Provide the (X, Y) coordinate of the cell's center where the given text is located.  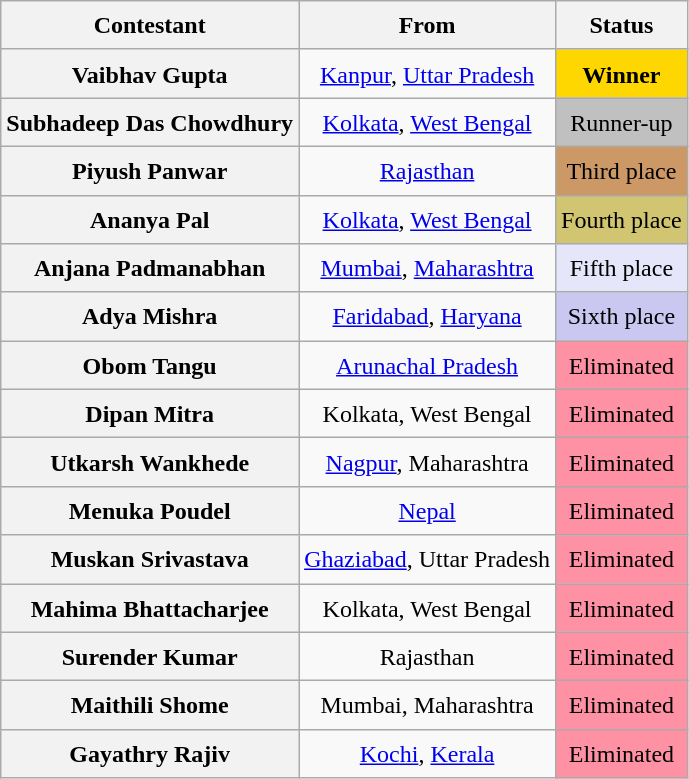
Obom Tangu (150, 366)
Utkarsh Wankhede (150, 462)
Surender Kumar (150, 656)
Third place (622, 170)
Arunachal Pradesh (428, 366)
Gayathry Rajiv (150, 754)
Nagpur, Maharashtra (428, 462)
Contestant (150, 26)
Status (622, 26)
Piyush Panwar (150, 170)
Anjana Padmanabhan (150, 268)
Dipan Mitra (150, 414)
Runner-up (622, 122)
Adya Mishra (150, 316)
Mahima Bhattacharjee (150, 608)
Maithili Shome (150, 706)
Fifth place (622, 268)
Kanpur, Uttar Pradesh (428, 74)
Fourth place (622, 220)
Faridabad, Haryana (428, 316)
Kochi, Kerala (428, 754)
Nepal (428, 510)
Ananya Pal (150, 220)
Menuka Poudel (150, 510)
Vaibhav Gupta (150, 74)
Muskan Srivastava (150, 560)
From (428, 26)
Ghaziabad, Uttar Pradesh (428, 560)
Winner (622, 74)
Sixth place (622, 316)
Subhadeep Das Chowdhury (150, 122)
